Return (X, Y) of the center of cell containing provided text 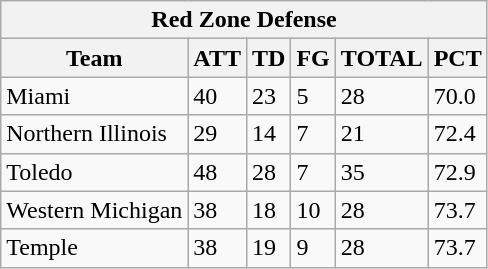
Red Zone Defense (244, 20)
10 (313, 210)
35 (382, 172)
Toledo (94, 172)
23 (268, 96)
72.4 (458, 134)
Temple (94, 248)
70.0 (458, 96)
29 (218, 134)
72.9 (458, 172)
21 (382, 134)
48 (218, 172)
TD (268, 58)
40 (218, 96)
9 (313, 248)
18 (268, 210)
19 (268, 248)
5 (313, 96)
ATT (218, 58)
Miami (94, 96)
FG (313, 58)
PCT (458, 58)
14 (268, 134)
Northern Illinois (94, 134)
Western Michigan (94, 210)
TOTAL (382, 58)
Team (94, 58)
